Scan for the cell matching the given text and deliver its (X, Y) coordinate at center. 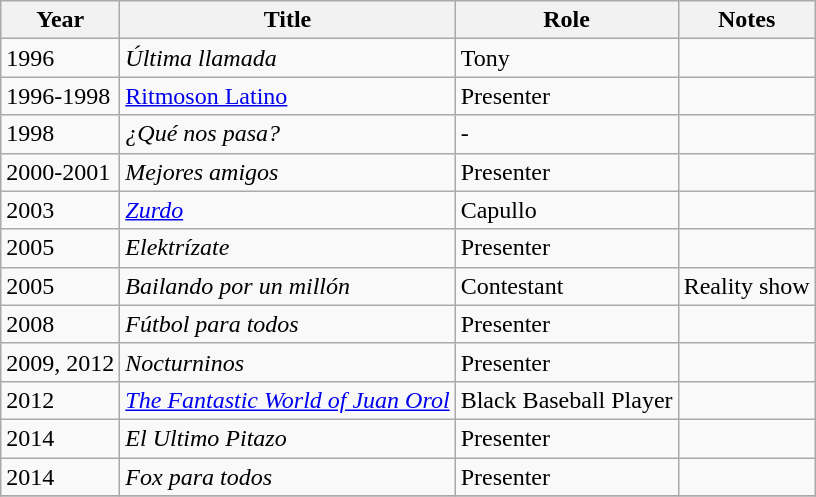
Nocturninos (288, 362)
Mejores amigos (288, 172)
Capullo (566, 210)
Elektrízate (288, 248)
Tony (566, 58)
Title (288, 20)
Bailando por un millón (288, 286)
Fútbol para todos (288, 324)
Notes (746, 20)
2009, 2012 (60, 362)
1996 (60, 58)
Contestant (566, 286)
Year (60, 20)
Zurdo (288, 210)
El Ultimo Pitazo (288, 438)
- (566, 134)
Black Baseball Player (566, 400)
¿Qué nos pasa? (288, 134)
Ritmoson Latino (288, 96)
1998 (60, 134)
Última llamada (288, 58)
2008 (60, 324)
2003 (60, 210)
1996-1998 (60, 96)
Role (566, 20)
Fox para todos (288, 477)
2000-2001 (60, 172)
Reality show (746, 286)
2012 (60, 400)
The Fantastic World of Juan Orol (288, 400)
